For the text-containing cell, return its midpoint in (X, Y) coordinate format. 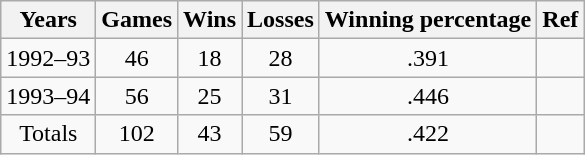
.391 (428, 58)
31 (281, 96)
Years (48, 20)
46 (137, 58)
Winning percentage (428, 20)
Losses (281, 20)
Ref (560, 20)
.446 (428, 96)
Wins (210, 20)
18 (210, 58)
28 (281, 58)
Totals (48, 134)
1992–93 (48, 58)
43 (210, 134)
102 (137, 134)
.422 (428, 134)
1993–94 (48, 96)
Games (137, 20)
25 (210, 96)
59 (281, 134)
56 (137, 96)
